Output the (X, Y) coordinate of the center of the cell containing the given text.  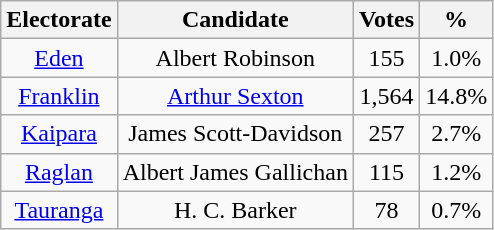
Franklin (59, 96)
1,564 (386, 96)
1.2% (456, 172)
Raglan (59, 172)
155 (386, 58)
H. C. Barker (235, 210)
1.0% (456, 58)
Kaipara (59, 134)
78 (386, 210)
0.7% (456, 210)
2.7% (456, 134)
115 (386, 172)
Albert James Gallichan (235, 172)
% (456, 20)
Votes (386, 20)
Eden (59, 58)
Electorate (59, 20)
Arthur Sexton (235, 96)
257 (386, 134)
14.8% (456, 96)
Candidate (235, 20)
Albert Robinson (235, 58)
Tauranga (59, 210)
James Scott-Davidson (235, 134)
